Extract the [x, y] coordinate from the center of the cell holding the provided text.  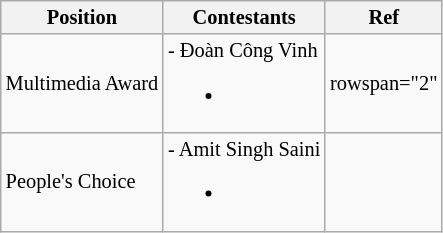
Ref [384, 17]
- Amit Singh Saini [244, 181]
Multimedia Award [82, 83]
- Đoàn Công Vinh [244, 83]
People's Choice [82, 181]
Contestants [244, 17]
Position [82, 17]
rowspan="2" [384, 83]
